For the text-containing cell, return its midpoint in [X, Y] coordinate format. 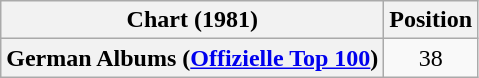
German Albums (Offizielle Top 100) [192, 58]
38 [431, 58]
Chart (1981) [192, 20]
Position [431, 20]
